Output the [X, Y] coordinate of the center of the cell containing the given text.  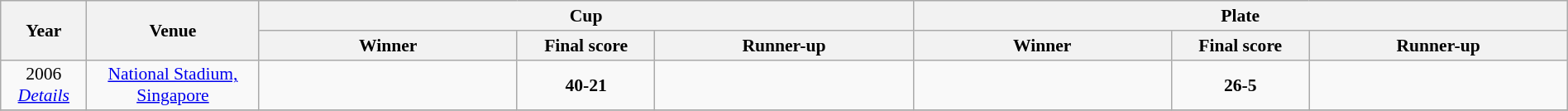
26-5 [1241, 84]
Venue [173, 30]
2006 Details [44, 84]
40-21 [586, 84]
Plate [1241, 16]
Cup [586, 16]
Year [44, 30]
National Stadium, Singapore [173, 84]
